Identify which cell holds the provided text, then report its (x, y) central coordinate. 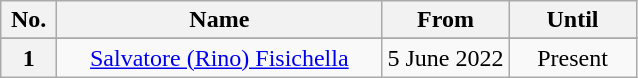
Until (572, 20)
From (446, 20)
No. (29, 20)
Present (572, 58)
Name (220, 20)
1 (29, 58)
Salvatore (Rino) Fisichella (220, 58)
5 June 2022 (446, 58)
